Determine the (X, Y) coordinate at the center of the cell enclosing the given text.  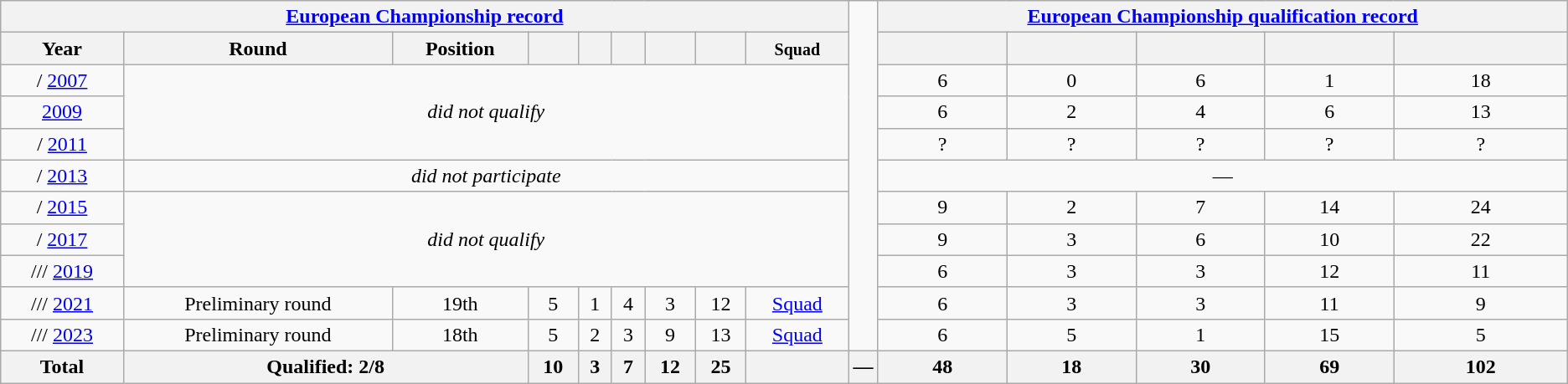
Total (62, 366)
15 (1329, 335)
/ 2017 (62, 239)
69 (1329, 366)
30 (1200, 366)
18th (460, 335)
19th (460, 303)
2009 (62, 112)
/// 2023 (62, 335)
Year (62, 49)
22 (1481, 239)
14 (1329, 207)
0 (1071, 80)
24 (1481, 207)
Round (258, 49)
European Championship qualification record (1223, 17)
/ 2013 (62, 176)
/// 2021 (62, 303)
25 (720, 366)
/// 2019 (62, 271)
did not participate (486, 176)
European Championship record (425, 17)
48 (942, 366)
/ 2007 (62, 80)
102 (1481, 366)
/ 2011 (62, 144)
Position (460, 49)
Qualified: 2/8 (325, 366)
/ 2015 (62, 207)
